Search for the cell housing the specified text and yield its (x, y) center coordinate. 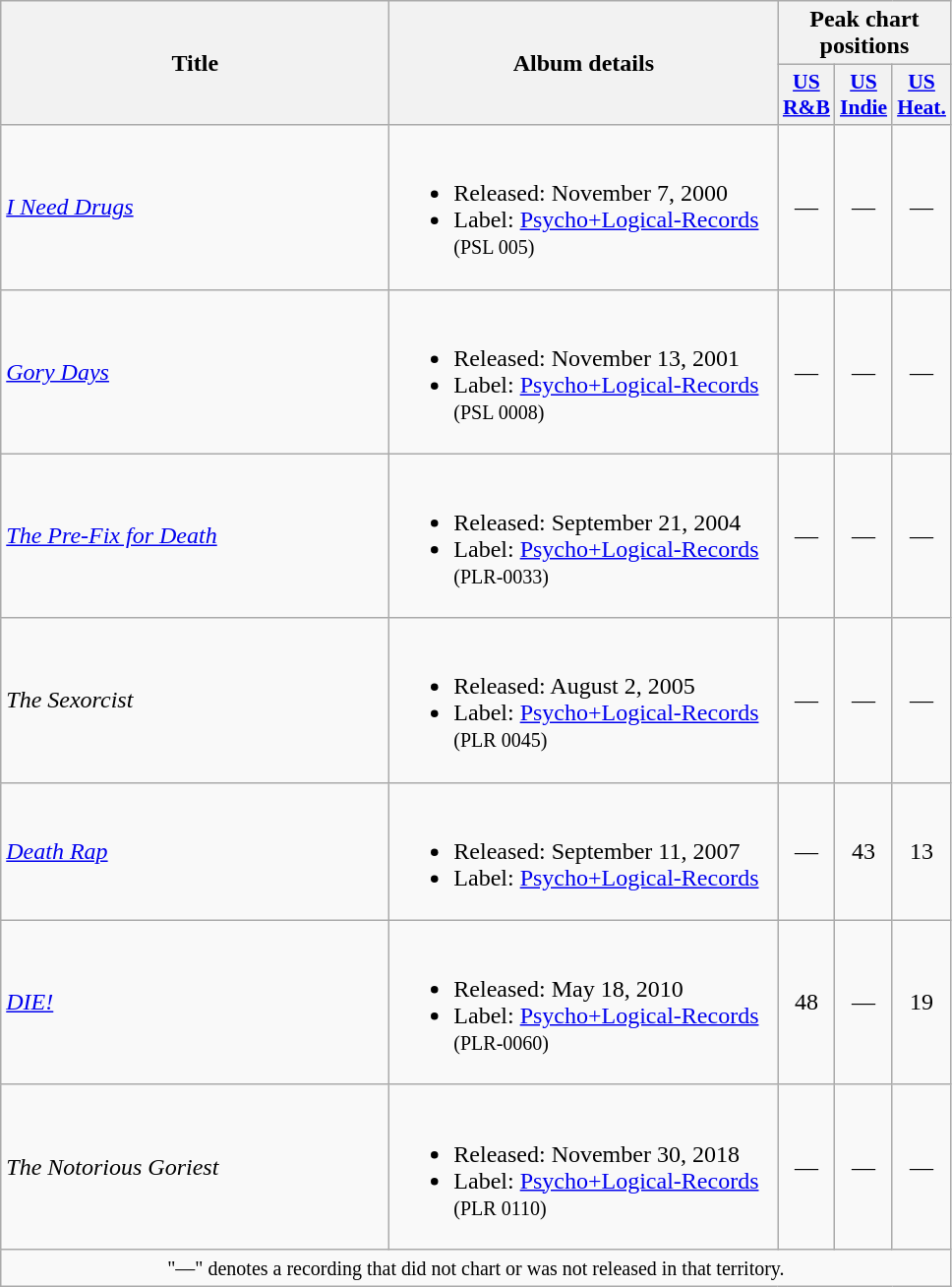
Released: November 30, 2018Label: Psycho+Logical-Records (PLR 0110) (584, 1167)
Gory Days (195, 372)
Title (195, 63)
Peak chart positions (864, 33)
US R&B (806, 94)
Album details (584, 63)
The Pre-Fix for Death (195, 535)
US Indie (863, 94)
"—" denotes a recording that did not chart or was not released in that territory. (476, 1267)
Released: August 2, 2005Label: Psycho+Logical-Records (PLR 0045) (584, 701)
DIE! (195, 1002)
Death Rap (195, 851)
Released: May 18, 2010Label: Psycho+Logical-Records (PLR-0060) (584, 1002)
19 (922, 1002)
Released: November 13, 2001Label: Psycho+Logical-Records (PSL 0008) (584, 372)
The Notorious Goriest (195, 1167)
I Need Drugs (195, 207)
The Sexorcist (195, 701)
13 (922, 851)
Released: September 21, 2004Label: Psycho+Logical-Records (PLR-0033) (584, 535)
US Heat. (922, 94)
Released: November 7, 2000Label: Psycho+Logical-Records (PSL 005) (584, 207)
48 (806, 1002)
Released: September 11, 2007Label: Psycho+Logical-Records (584, 851)
43 (863, 851)
